Scan for the cell matching the given text and deliver its (X, Y) coordinate at center. 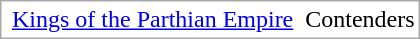
Contenders (360, 19)
Kings of the Parthian Empire (152, 19)
